Provide the [x, y] coordinate of the cell's center where the given text is located.  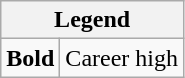
Legend [92, 20]
Career high [122, 58]
Bold [30, 58]
